Provide the [x, y] coordinate of the cell's center where the given text is located.  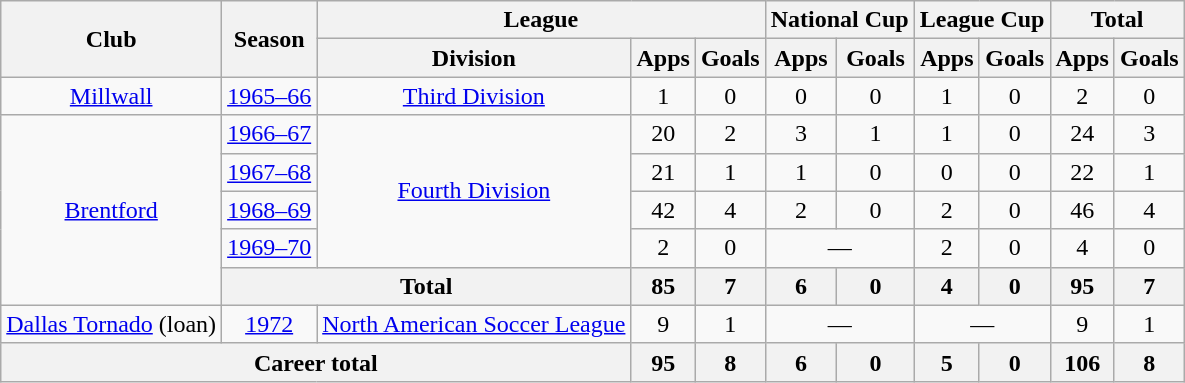
5 [946, 362]
Brentford [112, 210]
21 [663, 172]
Dallas Tornado (loan) [112, 324]
1967–68 [270, 172]
League [541, 20]
85 [663, 286]
North American Soccer League [474, 324]
1969–70 [270, 248]
24 [1082, 134]
1968–69 [270, 210]
National Cup [840, 20]
46 [1082, 210]
1966–67 [270, 134]
1972 [270, 324]
1965–66 [270, 96]
Division [474, 58]
Club [112, 39]
22 [1082, 172]
Third Division [474, 96]
106 [1082, 362]
League Cup [982, 20]
Season [270, 39]
Fourth Division [474, 191]
42 [663, 210]
Career total [316, 362]
Millwall [112, 96]
20 [663, 134]
